Search for the cell housing the specified text and yield its (X, Y) center coordinate. 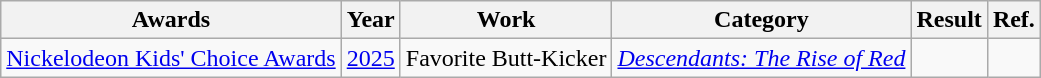
Work (506, 20)
Category (762, 20)
Favorite Butt-Kicker (506, 58)
Awards (171, 20)
Ref. (1014, 20)
Nickelodeon Kids' Choice Awards (171, 58)
Descendants: The Rise of Red (762, 58)
Result (949, 20)
Year (370, 20)
2025 (370, 58)
